For the text-containing cell, return its midpoint in (x, y) coordinate format. 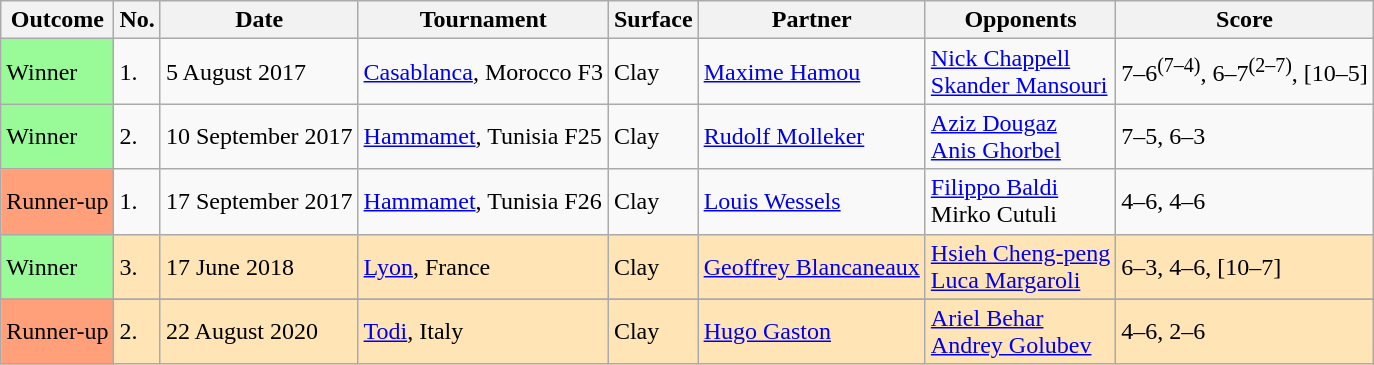
Hsieh Cheng-peng Luca Margaroli (1020, 266)
6–3, 4–6, [10–7] (1245, 266)
17 September 2017 (259, 202)
Score (1245, 20)
7–5, 6–3 (1245, 136)
Maxime Hamou (812, 72)
4–6, 4–6 (1245, 202)
Louis Wessels (812, 202)
Hugo Gaston (812, 332)
Lyon, France (483, 266)
3. (137, 266)
5 August 2017 (259, 72)
Partner (812, 20)
22 August 2020 (259, 332)
Aziz Dougaz Anis Ghorbel (1020, 136)
4–6, 2–6 (1245, 332)
Todi, Italy (483, 332)
Nick Chappell Skander Mansouri (1020, 72)
Date (259, 20)
Rudolf Molleker (812, 136)
Surface (653, 20)
7–6(7–4), 6–7(2–7), [10–5] (1245, 72)
Geoffrey Blancaneaux (812, 266)
Hammamet, Tunisia F25 (483, 136)
Filippo Baldi Mirko Cutuli (1020, 202)
17 June 2018 (259, 266)
Outcome (58, 20)
10 September 2017 (259, 136)
No. (137, 20)
Ariel Behar Andrey Golubev (1020, 332)
Opponents (1020, 20)
Hammamet, Tunisia F26 (483, 202)
Casablanca, Morocco F3 (483, 72)
Tournament (483, 20)
